Extract the [x, y] coordinate from the center of the cell holding the provided text.  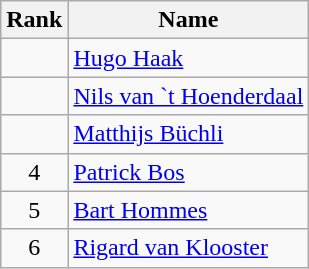
6 [34, 248]
Matthijs Büchli [188, 134]
Hugo Haak [188, 58]
5 [34, 210]
Bart Hommes [188, 210]
4 [34, 172]
Nils van `t Hoenderdaal [188, 96]
Patrick Bos [188, 172]
Rigard van Klooster [188, 248]
Name [188, 20]
Rank [34, 20]
